Determine the [X, Y] coordinate at the center of the cell enclosing the given text.  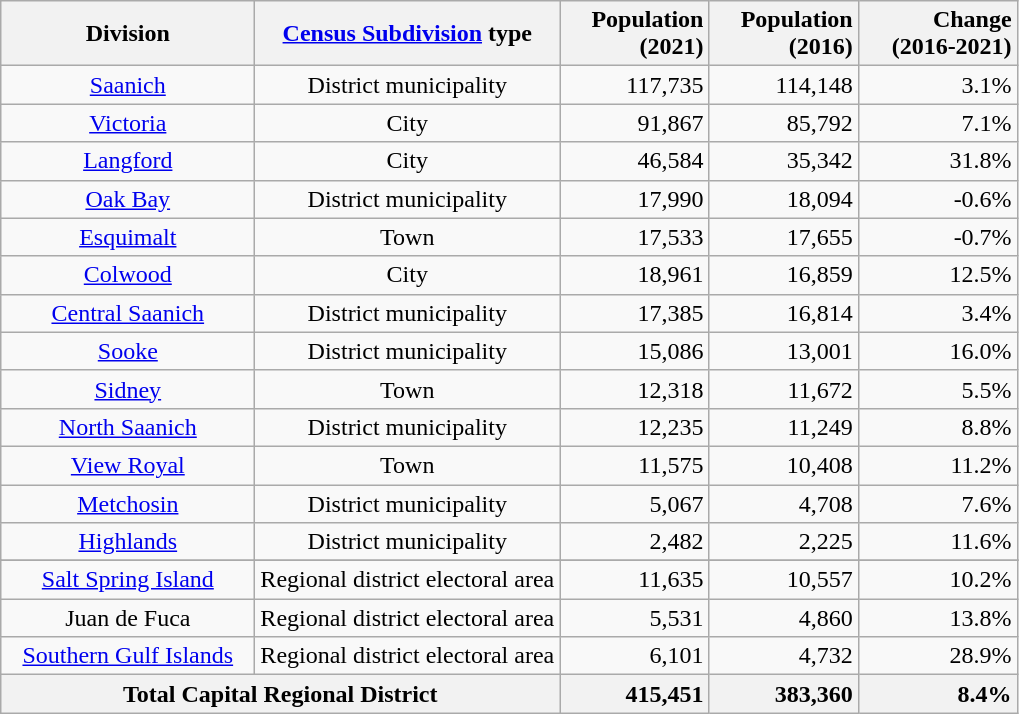
Population (2021) [634, 34]
12,318 [634, 389]
12.5% [938, 275]
3.4% [938, 313]
28.9% [938, 656]
91,867 [634, 123]
17,990 [634, 199]
4,860 [784, 618]
Change (2016-2021) [938, 34]
16.0% [938, 351]
10.2% [938, 580]
Total Capital Regional District [280, 694]
46,584 [634, 161]
11.6% [938, 542]
-0.6% [938, 199]
13.8% [938, 618]
13,001 [784, 351]
11,249 [784, 427]
10,557 [784, 580]
8.8% [938, 427]
Population (2016) [784, 34]
7.6% [938, 503]
18,961 [634, 275]
Saanich [128, 85]
Oak Bay [128, 199]
Metchosin [128, 503]
8.4% [938, 694]
114,148 [784, 85]
3.1% [938, 85]
5,531 [634, 618]
16,814 [784, 313]
North Saanich [128, 427]
7.1% [938, 123]
Census Subdivision type [408, 34]
17,533 [634, 237]
Langford [128, 161]
17,385 [634, 313]
2,225 [784, 542]
2,482 [634, 542]
17,655 [784, 237]
6,101 [634, 656]
Juan de Fuca [128, 618]
15,086 [634, 351]
Highlands [128, 542]
117,735 [634, 85]
-0.7% [938, 237]
View Royal [128, 465]
5.5% [938, 389]
Salt Spring Island [128, 580]
31.8% [938, 161]
Southern Gulf Islands [128, 656]
85,792 [784, 123]
11,635 [634, 580]
415,451 [634, 694]
11.2% [938, 465]
Colwood [128, 275]
Esquimalt [128, 237]
12,235 [634, 427]
Victoria [128, 123]
Sooke [128, 351]
11,575 [634, 465]
383,360 [784, 694]
5,067 [634, 503]
35,342 [784, 161]
Division [128, 34]
11,672 [784, 389]
18,094 [784, 199]
10,408 [784, 465]
Central Saanich [128, 313]
16,859 [784, 275]
4,708 [784, 503]
4,732 [784, 656]
Sidney [128, 389]
